Return [x, y] of the center of cell containing provided text 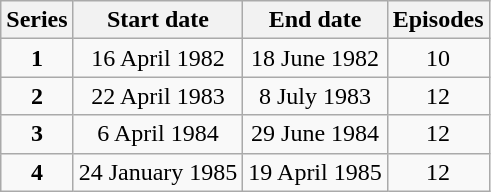
Start date [158, 20]
16 April 1982 [158, 58]
19 April 1985 [315, 172]
4 [37, 172]
22 April 1983 [158, 96]
29 June 1984 [315, 134]
3 [37, 134]
1 [37, 58]
18 June 1982 [315, 58]
End date [315, 20]
Episodes [438, 20]
24 January 1985 [158, 172]
10 [438, 58]
Series [37, 20]
2 [37, 96]
8 July 1983 [315, 96]
6 April 1984 [158, 134]
